Provide the [x, y] coordinate of the cell's center where the given text is located.  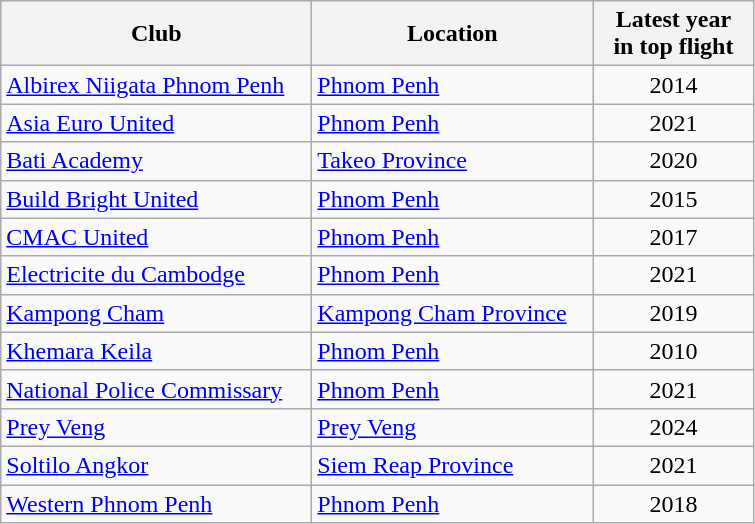
Takeo Province [452, 161]
2014 [674, 85]
Bati Academy [156, 161]
2010 [674, 351]
2018 [674, 503]
CMAC United [156, 237]
2019 [674, 313]
Location [452, 34]
Western Phnom Penh [156, 503]
Electricite du Cambodge [156, 275]
Kampong Cham Province [452, 313]
Albirex Niigata Phnom Penh [156, 85]
Build Bright United [156, 199]
Siem Reap Province [452, 465]
Soltilo Angkor [156, 465]
Latest yearin top flight [674, 34]
National Police Commissary [156, 389]
Kampong Cham [156, 313]
Asia Euro United [156, 123]
2015 [674, 199]
Club [156, 34]
2017 [674, 237]
Khemara Keila [156, 351]
2020 [674, 161]
2024 [674, 427]
